Return (X, Y) of the center of cell containing provided text 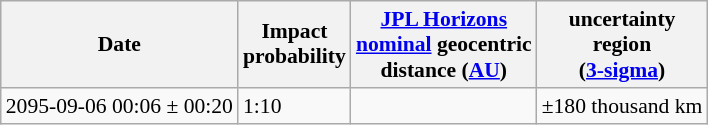
JPL Horizonsnominal geocentricdistance (AU) (444, 44)
uncertaintyregion(3-sigma) (622, 44)
Impactprobability (294, 44)
2095-09-06 00:06 ± 00:20 (120, 106)
1:10 (294, 106)
±180 thousand km (622, 106)
Date (120, 44)
